Pinpoint the cell where the given text exists, returning its [X, Y] midpoint coordinate. 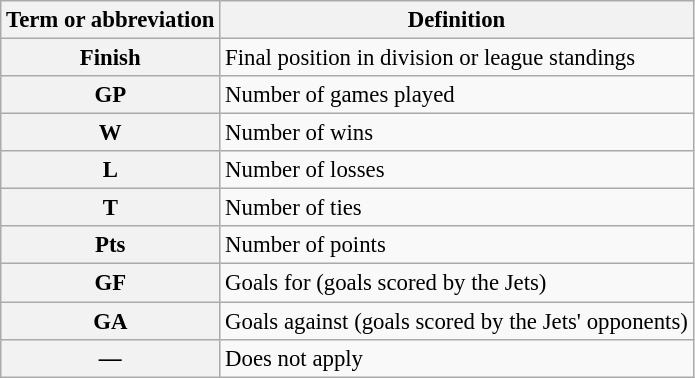
Term or abbreviation [110, 20]
Number of points [456, 245]
— [110, 358]
Finish [110, 58]
Number of ties [456, 208]
Final position in division or league standings [456, 58]
Does not apply [456, 358]
W [110, 133]
Goals against (goals scored by the Jets' opponents) [456, 321]
Number of losses [456, 170]
Pts [110, 245]
T [110, 208]
Number of games played [456, 95]
Definition [456, 20]
Number of wins [456, 133]
L [110, 170]
GF [110, 283]
GP [110, 95]
GA [110, 321]
Goals for (goals scored by the Jets) [456, 283]
